Provide the (x, y) coordinate of the cell's center where the given text is located.  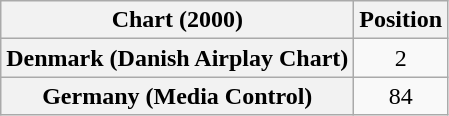
Position (401, 20)
84 (401, 96)
Denmark (Danish Airplay Chart) (178, 58)
2 (401, 58)
Germany (Media Control) (178, 96)
Chart (2000) (178, 20)
